Search for the cell housing the specified text and yield its [x, y] center coordinate. 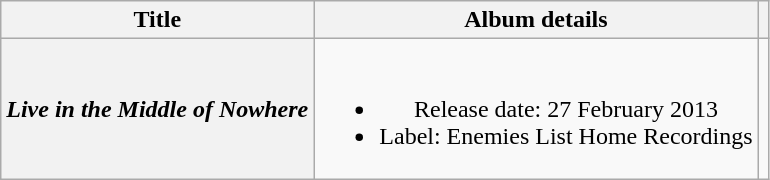
Release date: 27 February 2013Label: Enemies List Home Recordings [536, 109]
Title [158, 20]
Album details [536, 20]
Live in the Middle of Nowhere [158, 109]
